Detect which cell encompasses the target text, then output its [X, Y] center coordinate. 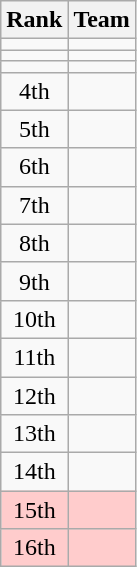
5th [34, 129]
13th [34, 434]
Team [102, 20]
8th [34, 243]
11th [34, 357]
12th [34, 395]
4th [34, 91]
7th [34, 205]
16th [34, 548]
Rank [34, 20]
9th [34, 281]
15th [34, 510]
10th [34, 319]
14th [34, 472]
6th [34, 167]
